Output the (x, y) coordinate of the center of the cell containing the given text.  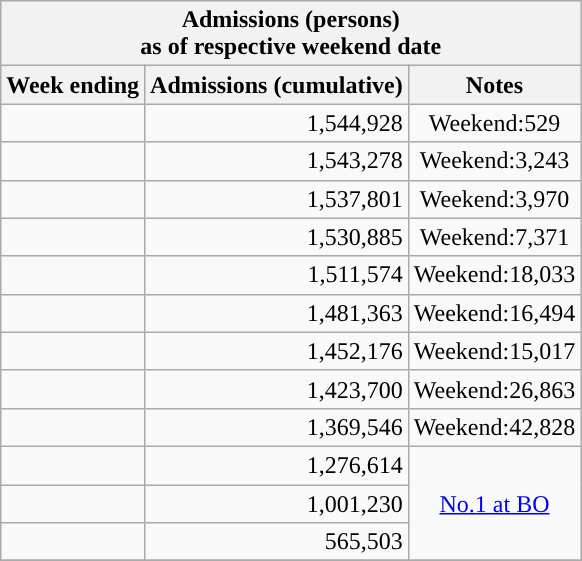
1,537,801 (277, 199)
1,530,885 (277, 237)
565,503 (277, 542)
No.1 at BO (494, 503)
1,481,363 (277, 313)
1,276,614 (277, 465)
Admissions (cumulative) (277, 85)
Weekend:16,494 (494, 313)
Weekend:3,243 (494, 161)
1,544,928 (277, 123)
Weekend:3,970 (494, 199)
Notes (494, 85)
Week ending (73, 85)
Weekend:42,828 (494, 427)
Weekend:529 (494, 123)
1,001,230 (277, 503)
1,423,700 (277, 389)
Weekend:7,371 (494, 237)
1,511,574 (277, 275)
1,452,176 (277, 351)
1,543,278 (277, 161)
1,369,546 (277, 427)
Weekend:26,863 (494, 389)
Weekend:18,033 (494, 275)
Weekend:15,017 (494, 351)
Admissions (persons)as of respective weekend date (291, 34)
